Scan for the cell matching the given text and deliver its [x, y] coordinate at center. 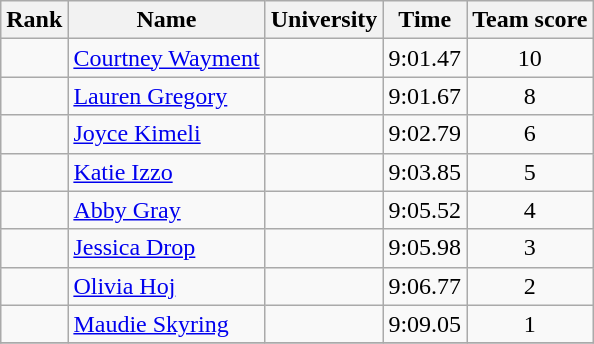
6 [530, 134]
Rank [34, 20]
5 [530, 172]
Time [425, 20]
9:06.77 [425, 286]
Katie Izzo [166, 172]
Abby Gray [166, 210]
University [324, 20]
8 [530, 96]
Name [166, 20]
10 [530, 58]
9:05.98 [425, 248]
9:09.05 [425, 324]
1 [530, 324]
9:01.67 [425, 96]
Team score [530, 20]
9:01.47 [425, 58]
Maudie Skyring [166, 324]
Courtney Wayment [166, 58]
Lauren Gregory [166, 96]
Joyce Kimeli [166, 134]
9:05.52 [425, 210]
2 [530, 286]
Jessica Drop [166, 248]
4 [530, 210]
3 [530, 248]
Olivia Hoj [166, 286]
9:02.79 [425, 134]
9:03.85 [425, 172]
